Extract the [x, y] coordinate from the center of the cell holding the provided text.  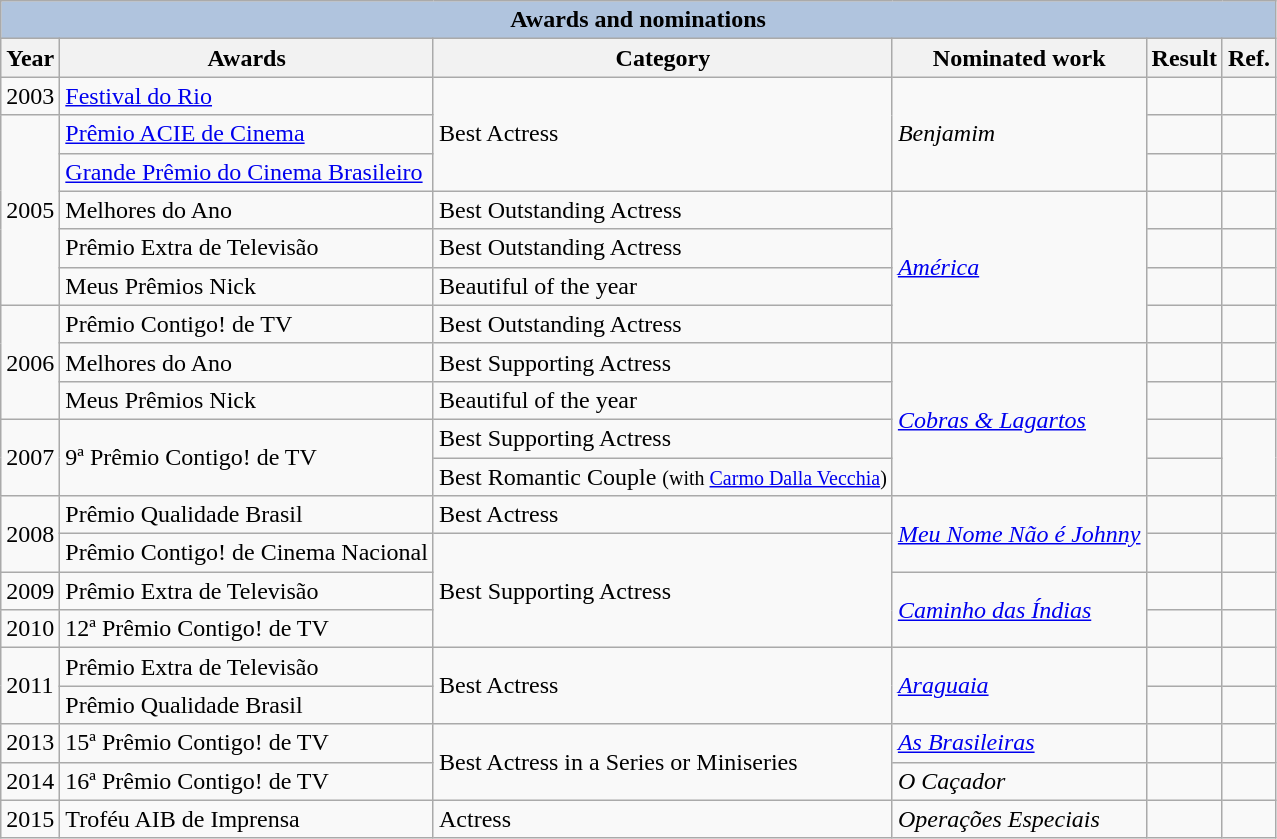
9ª Prêmio Contigo! de TV [247, 457]
Meu Nome Não é Johnny [1019, 534]
Caminho das Índias [1019, 610]
2014 [30, 781]
2011 [30, 686]
Nominated work [1019, 58]
O Caçador [1019, 781]
Best Actress in a Series or Miniseries [662, 762]
Ref. [1248, 58]
Prêmio Contigo! de Cinema Nacional [247, 553]
2008 [30, 534]
2006 [30, 362]
2015 [30, 819]
Awards and nominations [638, 20]
Grande Prêmio do Cinema Brasileiro [247, 172]
Benjamim [1019, 134]
2007 [30, 457]
Festival do Rio [247, 96]
Operações Especiais [1019, 819]
Actress [662, 819]
12ª Prêmio Contigo! de TV [247, 629]
Best Romantic Couple (with Carmo Dalla Vecchia) [662, 477]
Prêmio ACIE de Cinema [247, 134]
As Brasileiras [1019, 743]
Result [1184, 58]
15ª Prêmio Contigo! de TV [247, 743]
2010 [30, 629]
Awards [247, 58]
Prêmio Contigo! de TV [247, 324]
2005 [30, 210]
16ª Prêmio Contigo! de TV [247, 781]
Araguaia [1019, 686]
Category [662, 58]
2009 [30, 591]
Troféu AIB de Imprensa [247, 819]
Cobras & Lagartos [1019, 419]
2003 [30, 96]
América [1019, 267]
Year [30, 58]
2013 [30, 743]
